Return the [X, Y] coordinate for the center point of the cell that contains the specified text.  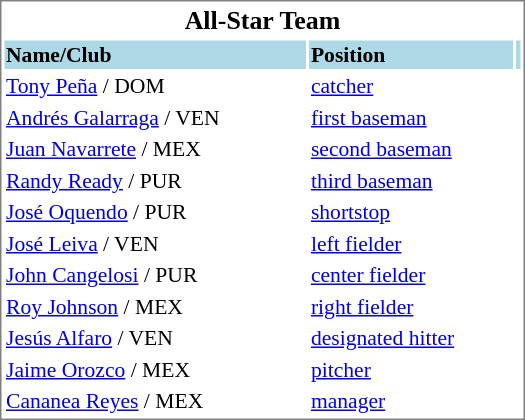
first baseman [411, 118]
Tony Peña / DOM [155, 86]
Position [411, 54]
Juan Navarrete / MEX [155, 149]
designated hitter [411, 338]
left fielder [411, 244]
Cananea Reyes / MEX [155, 401]
third baseman [411, 180]
second baseman [411, 149]
right fielder [411, 306]
catcher [411, 86]
center fielder [411, 275]
John Cangelosi / PUR [155, 275]
José Leiva / VEN [155, 244]
Andrés Galarraga / VEN [155, 118]
Randy Ready / PUR [155, 180]
Roy Johnson / MEX [155, 306]
José Oquendo / PUR [155, 212]
pitcher [411, 370]
shortstop [411, 212]
Jesús Alfaro / VEN [155, 338]
Name/Club [155, 54]
Jaime Orozco / MEX [155, 370]
All-Star Team [262, 20]
manager [411, 401]
